Search for the cell housing the specified text and yield its [X, Y] center coordinate. 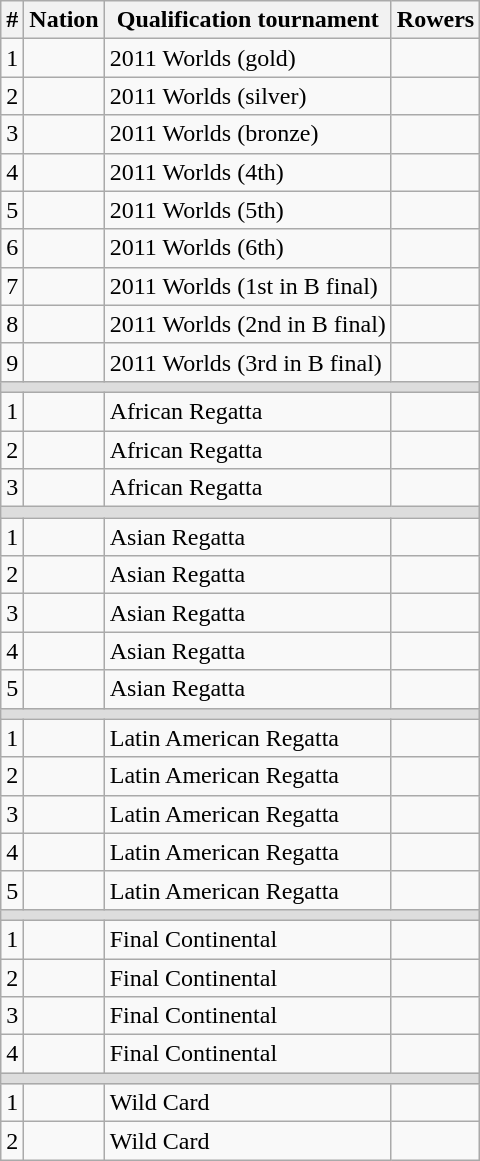
2011 Worlds (gold) [248, 58]
Nation [64, 20]
2011 Worlds (silver) [248, 96]
8 [12, 324]
Qualification tournament [248, 20]
2011 Worlds (bronze) [248, 134]
7 [12, 286]
2011 Worlds (1st in B final) [248, 286]
Rowers [435, 20]
2011 Worlds (5th) [248, 210]
# [12, 20]
9 [12, 362]
2011 Worlds (6th) [248, 248]
2011 Worlds (3rd in B final) [248, 362]
6 [12, 248]
2011 Worlds (4th) [248, 172]
2011 Worlds (2nd in B final) [248, 324]
